Search for the cell housing the specified text and yield its (x, y) center coordinate. 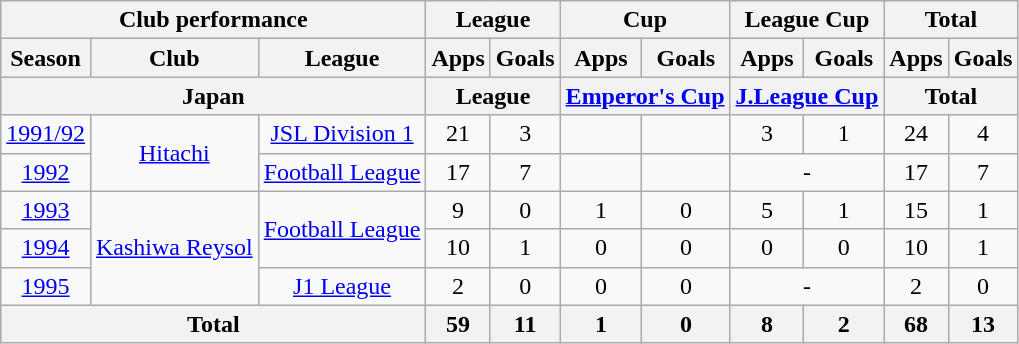
1995 (46, 286)
9 (458, 210)
Emperor's Cup (645, 96)
59 (458, 324)
11 (525, 324)
Kashiwa Reysol (174, 248)
1993 (46, 210)
13 (983, 324)
JSL Division 1 (342, 134)
League Cup (807, 20)
68 (916, 324)
21 (458, 134)
J1 League (342, 286)
1992 (46, 172)
1991/92 (46, 134)
5 (767, 210)
Japan (214, 96)
Club (174, 58)
24 (916, 134)
4 (983, 134)
J.League Cup (807, 96)
Hitachi (174, 153)
1994 (46, 248)
Season (46, 58)
15 (916, 210)
Cup (645, 20)
8 (767, 324)
Club performance (214, 20)
